Extract the (X, Y) coordinate from the center of the cell holding the provided text.  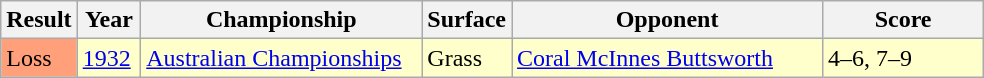
Opponent (668, 20)
Surface (467, 20)
Loss (39, 58)
Australian Championships (282, 58)
Year (109, 20)
Championship (282, 20)
Result (39, 20)
Coral McInnes Buttsworth (668, 58)
Grass (467, 58)
Score (904, 20)
4–6, 7–9 (904, 58)
1932 (109, 58)
